Return the [x, y] coordinate for the center point of the cell that contains the specified text.  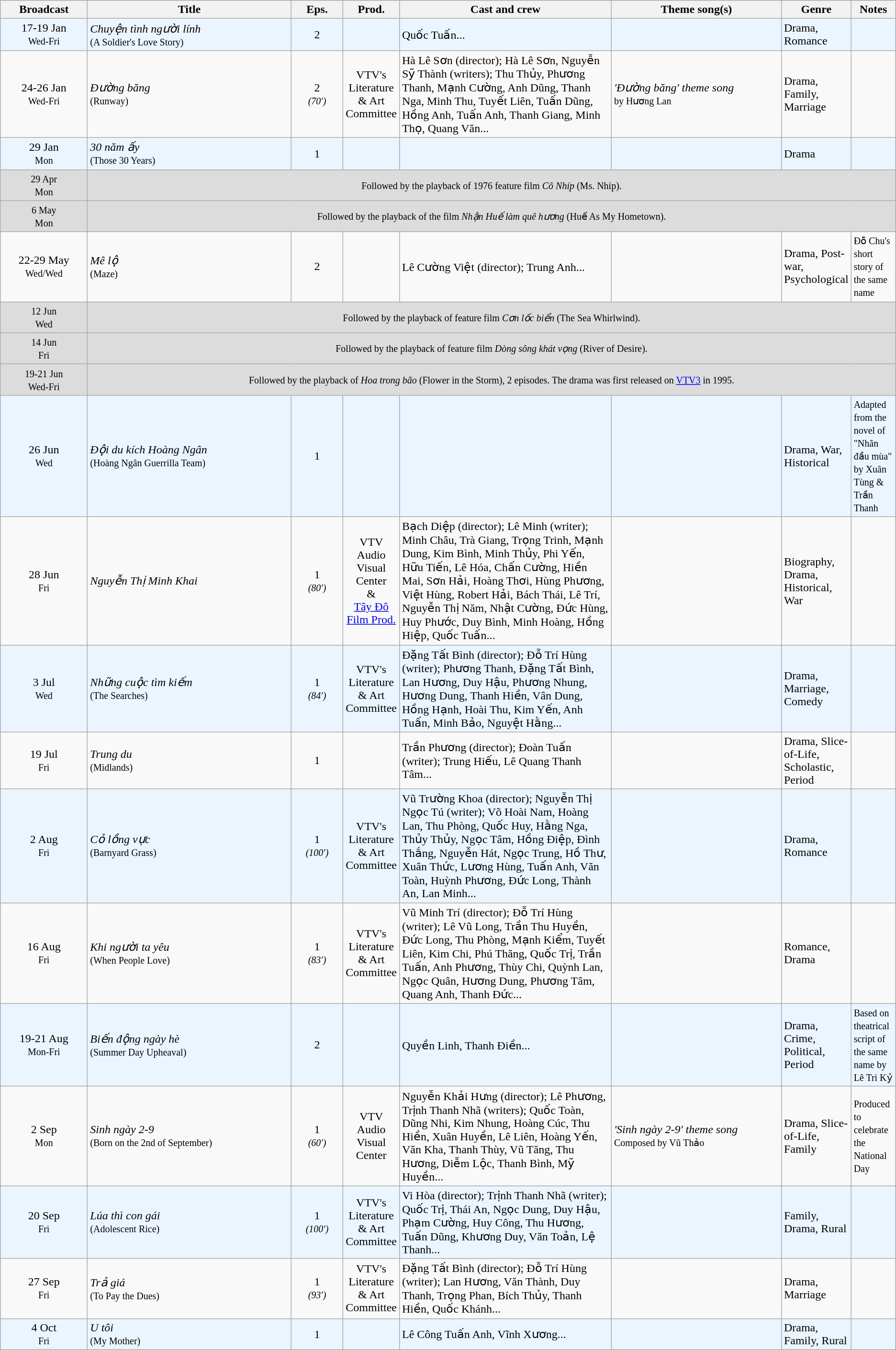
Những cuộc tìm kiếm (The Searches) [190, 688]
Đỗ Chu's short story of the same name [873, 267]
Followed by the playback of 1976 feature film Cô Nhíp (Ms. Nhíp). [492, 185]
2 SepMon [44, 1136]
Đường băng (Runway) [190, 94]
12 JunWed [44, 317]
Đặng Tất Bình (director); Đỗ Trí Hùng (writer); Lan Hương, Văn Thành, Duy Thanh, Trọng Phan, Bích Thủy, Thanh Hiền, Quốc Khánh... [505, 1289]
Trần Phương (director); Đoàn Tuấn (writer); Trung Hiếu, Lê Quang Thanh Tâm... [505, 760]
6 MayMon [44, 216]
27 SepFri [44, 1289]
3 JulWed [44, 688]
Prod. [371, 10]
2 AugFri [44, 846]
Broadcast [44, 10]
Cast and crew [505, 10]
Lúa thì con gái (Adolescent Rice) [190, 1222]
Notes [873, 10]
Produced to celebrate the National Day [873, 1136]
29 AprMon [44, 185]
Family, Drama, Rural [816, 1222]
Nguyễn Thị Minh Khai [190, 581]
1(83′) [317, 954]
Quyền Linh, Thanh Điền... [505, 1045]
Drama, Post-war, Psychological [816, 267]
Genre [816, 10]
Drama, Family, Rural [816, 1334]
1(60′) [317, 1136]
'Sinh ngày 2-9' theme songComposed by Vũ Thảo [696, 1136]
Trả giá (To Pay the Dues) [190, 1289]
24-26 JanWed-Fri [44, 94]
Drama, Marriage, Comedy [816, 688]
Followed by the playback of the film Nhận Huế làm quê hương (Huế As My Hometown). [492, 216]
U tôi (My Mother) [190, 1334]
VTV Audio Visual Center&Tây Đô Film Prod. [371, 581]
4 OctFri [44, 1334]
1(80′) [317, 581]
Trung du (Midlands) [190, 760]
28 JunFri [44, 581]
19-21 JunWed-Fri [44, 379]
17-19 JanWed-Fri [44, 34]
Drama, Marriage [816, 1289]
Based on theatrical script of the same name by Lê Tri Kỷ [873, 1045]
Eps. [317, 10]
Followed by the playback of feature film Dòng sông khát vọng (River of Desire). [492, 349]
Biography, Drama, Historical, War [816, 581]
Quốc Tuấn... [505, 34]
1(84′) [317, 688]
19 JulFri [44, 760]
Followed by the playback of feature film Cơn lốc biển (The Sea Whirlwind). [492, 317]
1(93′) [317, 1289]
Adapted from the novel of "Nhãn đầu mùa" by Xuân Tùng & Trần Thanh [873, 456]
2(70′) [317, 94]
Khi người ta yêu (When People Love) [190, 954]
Followed by the playback of Hoa trong bão (Flower in the Storm), 2 episodes. The drama was first released on VTV3 in 1995. [492, 379]
29 JanMon [44, 153]
Drama [816, 153]
Lê Cường Việt (director); Trung Anh... [505, 267]
Drama, Slice-of-Life, Family [816, 1136]
Title [190, 10]
26 JunWed [44, 456]
Mê lộ (Maze) [190, 267]
Cỏ lồng vực (Barnyard Grass) [190, 846]
14 JunFri [44, 349]
Biến động ngày hè (Summer Day Upheaval) [190, 1045]
Drama, War, Historical [816, 456]
'Đường băng' theme songby Hương Lan [696, 94]
Drama, Crime, Political, Period [816, 1045]
Theme song(s) [696, 10]
Drama, Family, Marriage [816, 94]
Chuyện tình người lính (A Soldier's Love Story) [190, 34]
16 AugFri [44, 954]
Romance, Drama [816, 954]
30 năm ấy (Those 30 Years) [190, 153]
22-29 MayWed/Wed [44, 267]
Sinh ngày 2-9 (Born on the 2nd of September) [190, 1136]
Đội du kích Hoàng Ngân (Hoàng Ngân Guerrilla Team) [190, 456]
VTV Audio Visual Center [371, 1136]
Drama, Slice-of-Life, Scholastic, Period [816, 760]
19-21 AugMon-Fri [44, 1045]
Lê Công Tuấn Anh, Vĩnh Xương... [505, 1334]
20 SepFri [44, 1222]
